Locate the cell with the specified text and output its [x, y] center coordinate. 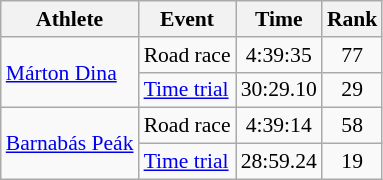
Rank [352, 19]
Márton Dina [70, 72]
Event [188, 19]
30:29.10 [279, 90]
77 [352, 55]
29 [352, 90]
4:39:35 [279, 55]
58 [352, 126]
Athlete [70, 19]
28:59.24 [279, 162]
4:39:14 [279, 126]
19 [352, 162]
Time [279, 19]
Barnabás Peák [70, 144]
